For the text-containing cell, return its midpoint in (x, y) coordinate format. 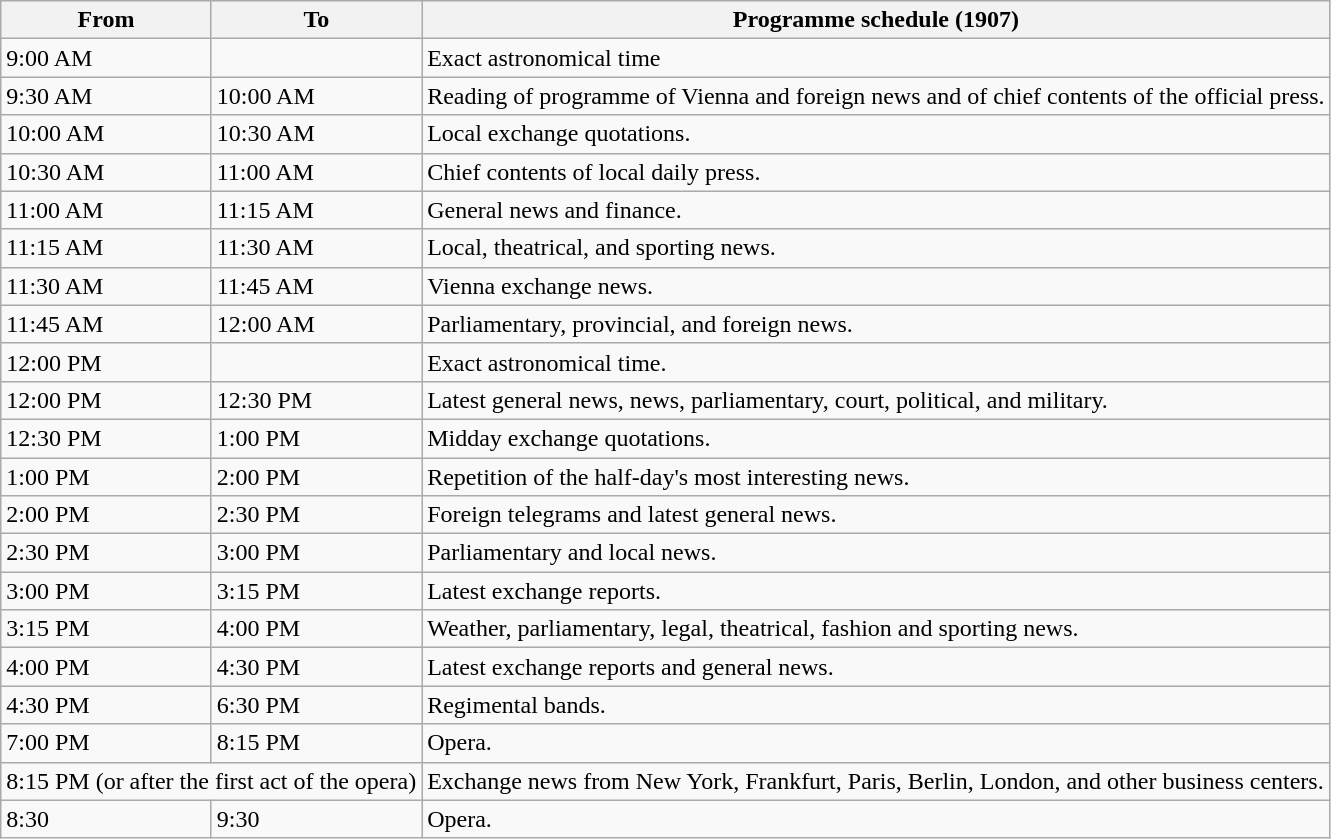
Parliamentary and local news. (876, 553)
9:30 (316, 819)
To (316, 20)
9:00 AM (106, 58)
7:00 PM (106, 743)
Latest exchange reports and general news. (876, 667)
Weather, parliamentary, legal, theatrical, fashion and sporting news. (876, 629)
Programme schedule (1907) (876, 20)
Repetition of the half-day's most interesting news. (876, 477)
Midday exchange quotations. (876, 438)
Regimental bands. (876, 705)
Chief contents of local daily press. (876, 172)
Foreign telegrams and latest general news. (876, 515)
Reading of programme of Vienna and foreign news and of chief contents of the official press. (876, 96)
9:30 AM (106, 96)
Exact astronomical time (876, 58)
Exact astronomical time. (876, 362)
8:15 PM (or after the first act of the opera) (212, 781)
6:30 PM (316, 705)
Latest exchange reports. (876, 591)
Latest general news, news, parliamentary, court, political, and military. (876, 400)
8:15 PM (316, 743)
General news and finance. (876, 210)
Local exchange quotations. (876, 134)
Local, theatrical, and sporting news. (876, 248)
8:30 (106, 819)
Vienna exchange news. (876, 286)
From (106, 20)
Exchange news from New York, Frankfurt, Paris, Berlin, London, and other business centers. (876, 781)
12:00 AM (316, 324)
Parliamentary, provincial, and foreign news. (876, 324)
